Search for the cell housing the specified text and yield its (x, y) center coordinate. 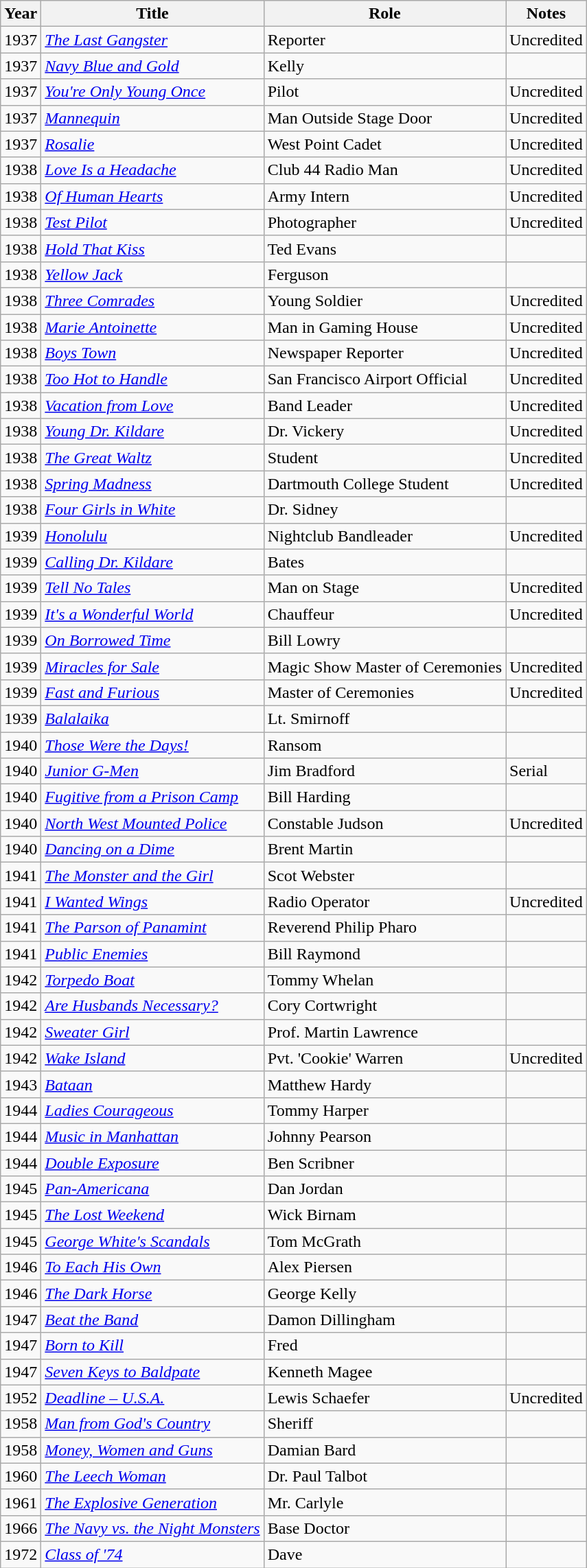
Those Were the Days! (152, 745)
Ben Scribner (384, 1163)
Brent Martin (384, 850)
Beat the Band (152, 1320)
Love Is a Headache (152, 170)
Calling Dr. Kildare (152, 562)
Pvt. 'Cookie' Warren (384, 1058)
Tommy Harper (384, 1110)
The Monster and the Girl (152, 876)
Tom McGrath (384, 1241)
Seven Keys to Baldpate (152, 1372)
Born to Kill (152, 1346)
1961 (21, 1502)
I Wanted Wings (152, 902)
Man in Gaming House (384, 327)
Ladies Courageous (152, 1110)
You're Only Young Once (152, 92)
Dr. Paul Talbot (384, 1476)
Rosalie (152, 144)
Base Doctor (384, 1528)
Kenneth Magee (384, 1372)
Student (384, 458)
Notes (546, 14)
Radio Operator (384, 902)
Nightclub Bandleader (384, 536)
Dr. Vickery (384, 432)
Tommy Whelan (384, 980)
Damon Dillingham (384, 1320)
Fred (384, 1346)
Dartmouth College Student (384, 484)
Newspaper Reporter (384, 353)
Ferguson (384, 274)
Wake Island (152, 1058)
The Last Gangster (152, 40)
Of Human Hearts (152, 196)
On Borrowed Time (152, 640)
Serial (546, 771)
Marie Antoinette (152, 327)
Bill Harding (384, 797)
Fugitive from a Prison Camp (152, 797)
Public Enemies (152, 954)
Are Husbands Necessary? (152, 1006)
Magic Show Master of Ceremonies (384, 666)
1966 (21, 1528)
Club 44 Radio Man (384, 170)
Deadline – U.S.A. (152, 1398)
The Navy vs. the Night Monsters (152, 1528)
San Francisco Airport Official (384, 379)
The Lost Weekend (152, 1215)
Ted Evans (384, 248)
The Explosive Generation (152, 1502)
The Great Waltz (152, 458)
Johnny Pearson (384, 1136)
Prof. Martin Lawrence (384, 1032)
Master of Ceremonies (384, 692)
Matthew Hardy (384, 1084)
Dr. Sidney (384, 510)
1960 (21, 1476)
1972 (21, 1554)
Double Exposure (152, 1163)
Man from God's Country (152, 1424)
Fast and Furious (152, 692)
To Each His Own (152, 1267)
The Parson of Panamint (152, 928)
Young Soldier (384, 301)
Test Pilot (152, 222)
Band Leader (384, 406)
Torpedo Boat (152, 980)
Honolulu (152, 536)
Tell No Tales (152, 588)
Dave (384, 1554)
Money, Women and Guns (152, 1450)
Mr. Carlyle (384, 1502)
Miracles for Sale (152, 666)
Pan-Americana (152, 1189)
Young Dr. Kildare (152, 432)
Kelly (384, 66)
Man Outside Stage Door (384, 118)
Reporter (384, 40)
Four Girls in White (152, 510)
Jim Bradford (384, 771)
Class of '74 (152, 1554)
Damian Bard (384, 1450)
Boys Town (152, 353)
Too Hot to Handle (152, 379)
Three Comrades (152, 301)
Mannequin (152, 118)
Music in Manhattan (152, 1136)
Bill Lowry (384, 640)
Wick Birnam (384, 1215)
Chauffeur (384, 614)
Junior G-Men (152, 771)
Sweater Girl (152, 1032)
Dancing on a Dime (152, 850)
Scot Webster (384, 876)
Navy Blue and Gold (152, 66)
The Leech Woman (152, 1476)
North West Mounted Police (152, 823)
Bataan (152, 1084)
Alex Piersen (384, 1267)
Ransom (384, 745)
Sheriff (384, 1424)
Year (21, 14)
Vacation from Love (152, 406)
Pilot (384, 92)
Bates (384, 562)
Hold That Kiss (152, 248)
1952 (21, 1398)
Yellow Jack (152, 274)
West Point Cadet (384, 144)
Dan Jordan (384, 1189)
1943 (21, 1084)
Lewis Schaefer (384, 1398)
Constable Judson (384, 823)
Role (384, 14)
Army Intern (384, 196)
Balalaika (152, 718)
Lt. Smirnoff (384, 718)
Reverend Philip Pharo (384, 928)
George Kelly (384, 1294)
The Dark Horse (152, 1294)
It's a Wonderful World (152, 614)
Bill Raymond (384, 954)
Cory Cortwright (384, 1006)
Photographer (384, 222)
George White's Scandals (152, 1241)
Man on Stage (384, 588)
Title (152, 14)
Spring Madness (152, 484)
